Search for the cell housing the specified text and yield its (x, y) center coordinate. 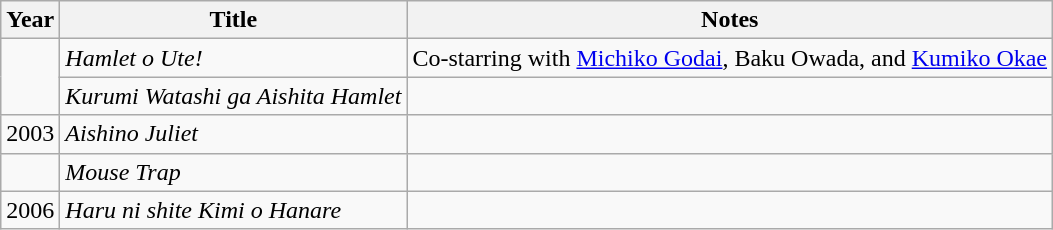
Hamlet o Ute! (234, 58)
Title (234, 20)
Notes (730, 20)
Co-starring with Michiko Godai, Baku Owada, and Kumiko Okae (730, 58)
Haru ni shite Kimi o Hanare (234, 210)
Kurumi Watashi ga Aishita Hamlet (234, 96)
Mouse Trap (234, 172)
2006 (30, 210)
Year (30, 20)
Aishino Juliet (234, 134)
2003 (30, 134)
